Output the (x, y) coordinate of the center of the cell containing the given text.  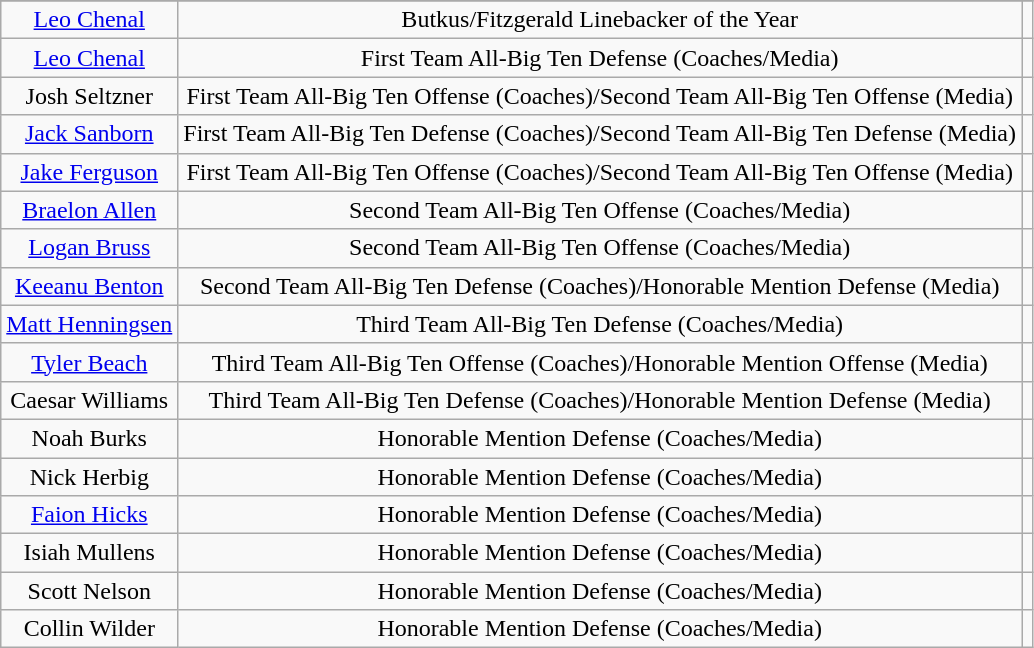
First Team All-Big Ten Defense (Coaches/Media) (600, 58)
Butkus/Fitzgerald Linebacker of the Year (600, 20)
Jake Ferguson (90, 172)
Josh Seltzner (90, 96)
Nick Herbig (90, 477)
Faion Hicks (90, 515)
Isiah Mullens (90, 553)
Third Team All-Big Ten Defense (Coaches/Media) (600, 324)
First Team All-Big Ten Defense (Coaches)/Second Team All-Big Ten Defense (Media) (600, 134)
Noah Burks (90, 438)
Matt Henningsen (90, 324)
Braelon Allen (90, 210)
Logan Bruss (90, 248)
Collin Wilder (90, 629)
Keeanu Benton (90, 286)
Jack Sanborn (90, 134)
Third Team All-Big Ten Defense (Coaches)/Honorable Mention Defense (Media) (600, 400)
Tyler Beach (90, 362)
Third Team All-Big Ten Offense (Coaches)/Honorable Mention Offense (Media) (600, 362)
Second Team All-Big Ten Defense (Coaches)/Honorable Mention Defense (Media) (600, 286)
Caesar Williams (90, 400)
Scott Nelson (90, 591)
